Return the [x, y] coordinate for the center point of the cell that contains the specified text.  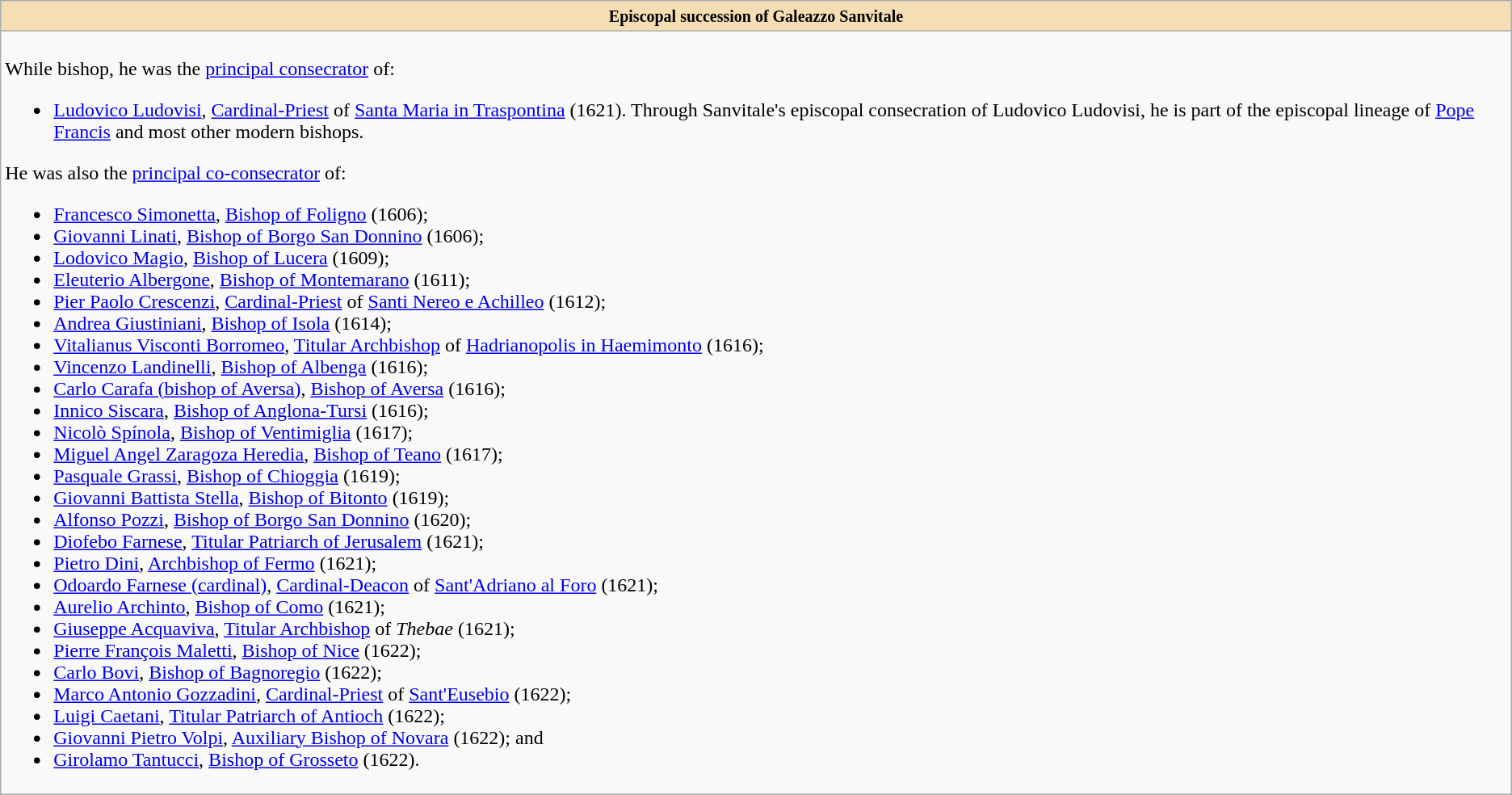
Episcopal succession of Galeazzo Sanvitale [756, 16]
